Capture the cell that displays the provided text and extract its [X, Y] central coordinate. 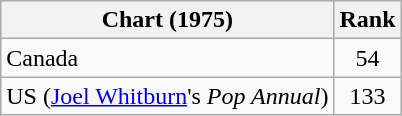
US (Joel Whitburn's Pop Annual) [168, 96]
133 [368, 96]
Rank [368, 20]
54 [368, 58]
Chart (1975) [168, 20]
Canada [168, 58]
